Search for the cell housing the specified text and yield its [x, y] center coordinate. 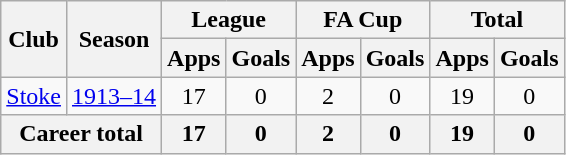
Career total [82, 134]
Stoke [34, 96]
League [229, 20]
1913–14 [114, 96]
Total [497, 20]
Club [34, 39]
Season [114, 39]
FA Cup [363, 20]
